From the cell containing the given text, extract its center point as (x, y) coordinate. 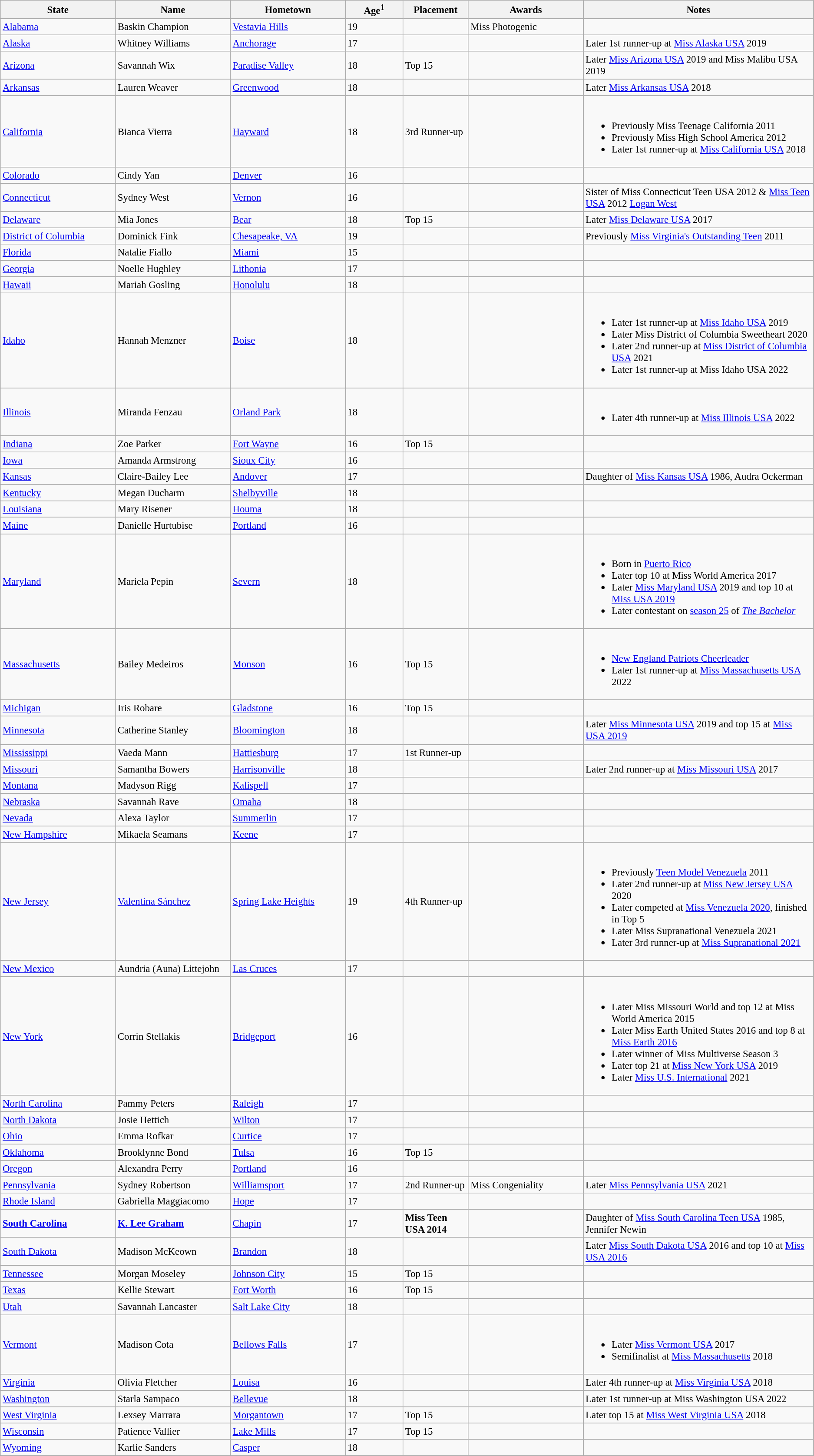
Wyoming (58, 1448)
Las Cruces (288, 969)
Later Miss South Dakota USA 2016 and top 10 at Miss USA 2016 (698, 1251)
Later Miss Vermont USA 2017Semifinalist at Miss Massachusetts 2018 (698, 1344)
Later 4th runner-up at Miss Virginia USA 2018 (698, 1383)
Orland Park (288, 412)
Zoe Parker (173, 444)
Morgantown (288, 1415)
Later 1st runner-up at Miss Alaska USA 2019 (698, 43)
Summerlin (288, 818)
Later 4th runner-up at Miss Illinois USA 2022 (698, 412)
South Dakota (58, 1251)
Mariela Pepin (173, 581)
Harrisonville (288, 769)
Casper (288, 1448)
Denver (288, 176)
Nebraska (58, 802)
Delaware (58, 220)
Pammy Peters (173, 1104)
Georgia (58, 269)
Hope (288, 1201)
Kansas (58, 477)
Miss Teen USA 2014 (435, 1224)
Tulsa (288, 1152)
Patience Vallier (173, 1432)
Awards (526, 10)
Michigan (58, 708)
New Jersey (58, 902)
Salt Lake City (288, 1307)
Olivia Fletcher (173, 1383)
Later 2nd runner-up at Miss Missouri USA 2017 (698, 769)
West Virginia (58, 1415)
Alexandra Perry (173, 1169)
Claire-Bailey Lee (173, 477)
Baskin Champion (173, 27)
Greenwood (288, 88)
Hometown (288, 10)
Starla Sampaco (173, 1399)
Catherine Stanley (173, 731)
Hawaii (58, 285)
State (58, 10)
Vestavia Hills (288, 27)
Alaska (58, 43)
Connecticut (58, 197)
Josie Hettich (173, 1120)
Illinois (58, 412)
Daughter of Miss South Carolina Teen USA 1985, Jennifer Newin (698, 1224)
Oregon (58, 1169)
Placement (435, 10)
4th Runner-up (435, 902)
Daughter of Miss Kansas USA 1986, Audra Ockerman (698, 477)
Later Miss Delaware USA 2017 (698, 220)
Emma Rofkar (173, 1136)
Idaho (58, 341)
K. Lee Graham (173, 1224)
South Carolina (58, 1224)
Wilton (288, 1120)
Mariah Gosling (173, 285)
Vernon (288, 197)
Noelle Hughley (173, 269)
Sioux City (288, 461)
Whitney Williams (173, 43)
Raleigh (288, 1104)
Spring Lake Heights (288, 902)
Williamsport (288, 1185)
Severn (288, 581)
California (58, 131)
Honolulu (288, 285)
Miss Photogenic (526, 27)
Monson (288, 664)
Boise (288, 341)
Madison Cota (173, 1344)
Mia Jones (173, 220)
Kellie Stewart (173, 1290)
Cindy Yan (173, 176)
Curtice (288, 1136)
North Dakota (58, 1120)
Shelbyville (288, 493)
Previously Miss Virginia's Outstanding Teen 2011 (698, 236)
Savannah Rave (173, 802)
New Hampshire (58, 834)
Miami (288, 252)
Chesapeake, VA (288, 236)
Louisa (288, 1383)
Lake Mills (288, 1432)
Keene (288, 834)
Age1 (374, 10)
Miss Congeniality (526, 1185)
Johnson City (288, 1274)
Kentucky (58, 493)
Bellows Falls (288, 1344)
Hannah Menzner (173, 341)
Massachusetts (58, 664)
Nevada (58, 818)
Later 1st runner-up at Miss Washington USA 2022 (698, 1399)
Mary Risener (173, 510)
Utah (58, 1307)
Later top 15 at Miss West Virginia USA 2018 (698, 1415)
Andover (288, 477)
Brandon (288, 1251)
Gabriella Maggiacomo (173, 1201)
New Mexico (58, 969)
Missouri (58, 769)
Valentina Sánchez (173, 902)
Lexsey Marrara (173, 1415)
Miranda Fenzau (173, 412)
Amanda Armstrong (173, 461)
Aundria (Auna) Littejohn (173, 969)
Fort Wayne (288, 444)
Omaha (288, 802)
Sister of Miss Connecticut Teen USA 2012 & Miss Teen USA 2012 Logan West (698, 197)
Hayward (288, 131)
Alabama (58, 27)
Maine (58, 526)
Bloomington (288, 731)
Ohio (58, 1136)
Bridgeport (288, 1036)
Iowa (58, 461)
Samantha Bowers (173, 769)
Maryland (58, 581)
Later Miss Arizona USA 2019 and Miss Malibu USA 2019 (698, 65)
Oklahoma (58, 1152)
New England Patriots CheerleaderLater 1st runner-up at Miss Massachusetts USA 2022 (698, 664)
Indiana (58, 444)
Louisiana (58, 510)
Later Miss Arkansas USA 2018 (698, 88)
Later Miss Minnesota USA 2019 and top 15 at Miss USA 2019 (698, 731)
Hattiesburg (288, 753)
Washington (58, 1399)
Later Miss Pennsylvania USA 2021 (698, 1185)
Gladstone (288, 708)
Arkansas (58, 88)
Alexa Taylor (173, 818)
Name (173, 10)
Vermont (58, 1344)
Mikaela Seamans (173, 834)
Bailey Medeiros (173, 664)
Lauren Weaver (173, 88)
3rd Runner-up (435, 131)
Bianca Vierra (173, 131)
Previously Miss Teenage California 2011Previously Miss High School America 2012Later 1st runner-up at Miss California USA 2018 (698, 131)
Anchorage (288, 43)
Bear (288, 220)
Tennessee (58, 1274)
Madyson Rigg (173, 785)
Megan Ducharm (173, 493)
Texas (58, 1290)
Corrin Stellakis (173, 1036)
Paradise Valley (288, 65)
Danielle Hurtubise (173, 526)
Chapin (288, 1224)
Mississippi (58, 753)
North Carolina (58, 1104)
Dominick Fink (173, 236)
1st Runner-up (435, 753)
Madison McKeown (173, 1251)
Arizona (58, 65)
Houma (288, 510)
Sydney Robertson (173, 1185)
Florida (58, 252)
Fort Worth (288, 1290)
Notes (698, 10)
Pennsylvania (58, 1185)
Iris Robare (173, 708)
Montana (58, 785)
Natalie Fiallo (173, 252)
Morgan Moseley (173, 1274)
Bellevue (288, 1399)
Brooklynne Bond (173, 1152)
Minnesota (58, 731)
Sydney West (173, 197)
District of Columbia (58, 236)
Virginia (58, 1383)
Lithonia (288, 269)
Vaeda Mann (173, 753)
Kalispell (288, 785)
Wisconsin (58, 1432)
New York (58, 1036)
Karlie Sanders (173, 1448)
Savannah Wix (173, 65)
Savannah Lancaster (173, 1307)
Colorado (58, 176)
2nd Runner-up (435, 1185)
Rhode Island (58, 1201)
